From the cell containing the given text, extract its center point as [X, Y] coordinate. 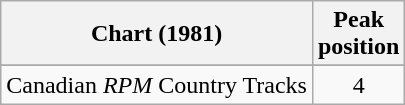
Chart (1981) [157, 34]
Canadian RPM Country Tracks [157, 85]
Peakposition [358, 34]
4 [358, 85]
